Search for the cell housing the specified text and yield its [X, Y] center coordinate. 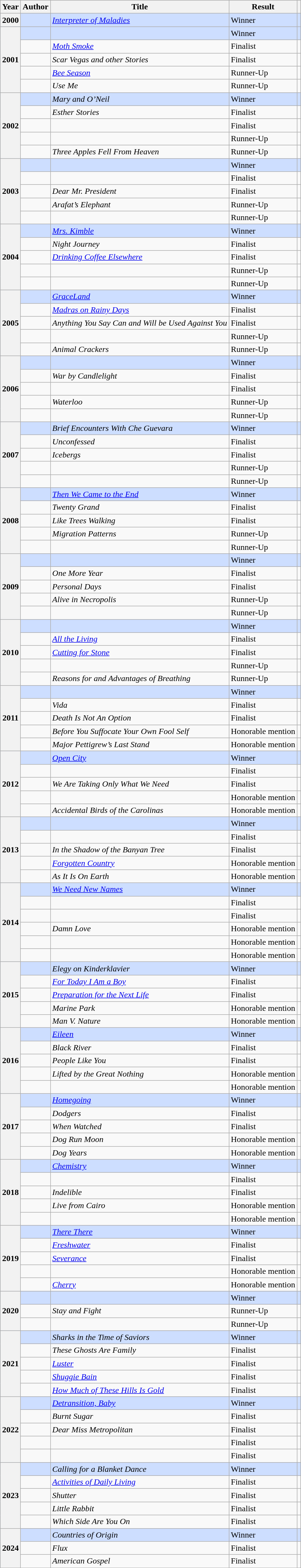
2008 [10, 520]
Accidental Birds of the Carolinas [140, 810]
Night Journey [140, 244]
Arafat’s Elephant [140, 205]
People Like You [140, 1061]
2002 [10, 125]
Freshwater [140, 1245]
2013 [10, 850]
Brief Encounters With Che Guevara [140, 428]
Like Trees Walking [140, 520]
Mary and O’Neil [140, 99]
2023 [10, 1495]
2005 [10, 323]
These Ghosts Are Family [140, 1350]
Dog Years [140, 1153]
As It Is On Earth [140, 876]
Marine Park [140, 1008]
Moth Smoke [140, 46]
Calling for a Blanket Dance [140, 1469]
Three Apples Fell From Heaven [140, 152]
Forgotten Country [140, 863]
Reasons for and Advantages of Breathing [140, 679]
Dear Mr. President [140, 191]
2003 [10, 191]
Dear Miss Metropolitan [140, 1430]
Flux [140, 1548]
We Need New Names [140, 889]
For Today I Am a Boy [140, 981]
2020 [10, 1311]
GraceLand [140, 297]
2012 [10, 784]
Before You Suffocate Your Own Fool Self [140, 731]
Elegy on Kinderklavier [140, 968]
Preparation for the Next Life [140, 995]
One More Year [140, 573]
Use Me [140, 86]
Which Side Are You On [140, 1522]
Anything You Say Can and Will be Used Against You [140, 323]
2006 [10, 389]
Black River [140, 1048]
2019 [10, 1258]
2004 [10, 257]
Dodgers [140, 1113]
2017 [10, 1126]
Burnt Sugar [140, 1416]
Waterloo [140, 402]
Scar Vegas and other Stories [140, 60]
2009 [10, 586]
2007 [10, 455]
Activities of Daily Living [140, 1482]
Migration Patterns [140, 534]
Result [263, 7]
Cutting for Stone [140, 652]
Shutter [140, 1495]
There There [140, 1232]
Bee Season [140, 73]
Cherry [140, 1285]
How Much of These Hills Is Gold [140, 1390]
Death Is Not An Option [140, 718]
2011 [10, 718]
Drinking Coffee Elsewhere [140, 257]
Stay and Fight [140, 1311]
Alive in Necropolis [140, 600]
Author [36, 7]
Live from Cairo [140, 1205]
Vida [140, 705]
Twenty Grand [140, 507]
Dog Run Moon [140, 1140]
Little Rabbit [140, 1508]
Chemistry [140, 1166]
Homegoing [140, 1100]
We Are Taking Only What We Need [140, 784]
2010 [10, 652]
Then We Came to the End [140, 494]
Sharks in the Time of Saviors [140, 1337]
2000 [10, 20]
2016 [10, 1061]
Damn Love [140, 929]
Detransition, Baby [140, 1403]
Personal Days [140, 587]
2021 [10, 1363]
Mrs. Kimble [140, 231]
Year [10, 7]
Icebergs [140, 455]
Open City [140, 758]
Madras on Rainy Days [140, 310]
Lifted by the Great Nothing [140, 1074]
Severance [140, 1258]
Interpreter of Maladies [140, 20]
Unconfessed [140, 442]
Eileen [140, 1034]
2014 [10, 922]
All the Living [140, 639]
In the Shadow of the Banyan Tree [140, 850]
American Gospel [140, 1561]
Indelible [140, 1192]
Luster [140, 1363]
Title [140, 7]
2022 [10, 1429]
Shuggie Bain [140, 1377]
Animal Crackers [140, 349]
Countries of Origin [140, 1535]
2015 [10, 995]
Major Pettigrew’s Last Stand [140, 744]
Esther Stories [140, 112]
When Watched [140, 1126]
War by Candlelight [140, 375]
Man V. Nature [140, 1021]
2001 [10, 60]
2018 [10, 1192]
2024 [10, 1548]
